Output the [x, y] coordinate of the center of the cell containing the given text.  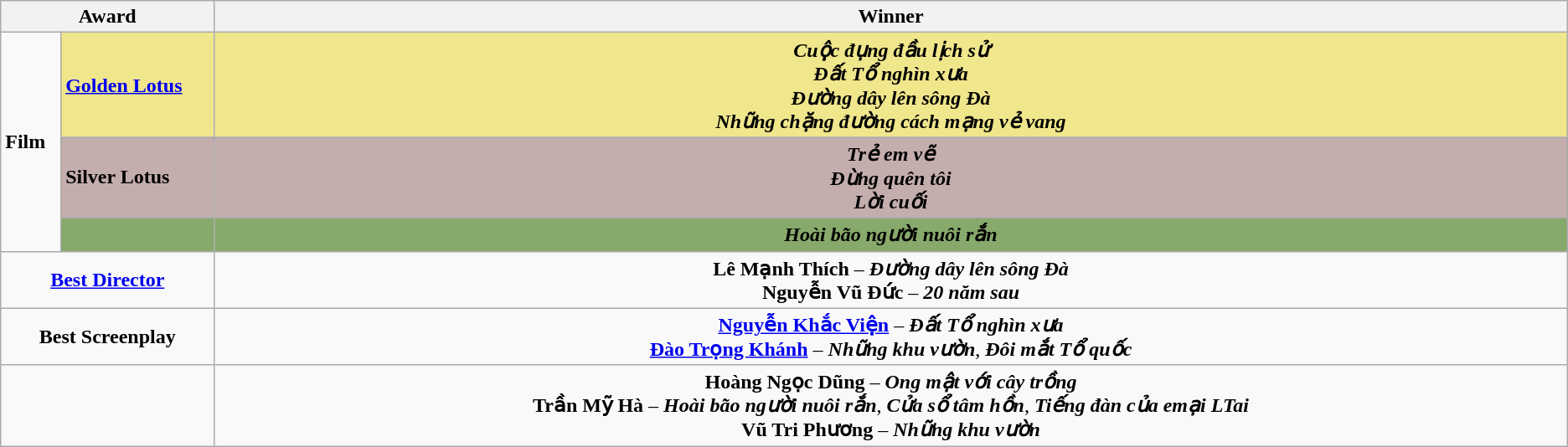
Best Screenplay [107, 337]
Film [31, 142]
Hoàng Ngọc Dũng – Ong mật với cây trồngTrần Mỹ Hà – Hoài bão người nuôi rắn, Cửa sổ tâm hồn, Tiếng đàn của emại LTaiVũ Tri Phương – Những khu vườn [891, 405]
Winner [891, 17]
Nguyễn Khắc Viện – Đất Tổ nghìn xưaĐào Trọng Khánh – Những khu vườn, Đôi mắt Tổ quốc [891, 337]
Hoài bão người nuôi rắn [891, 234]
Silver Lotus [137, 177]
Best Director [107, 280]
Award [107, 17]
Cuộc đụng đầu lịch sửĐất Tổ nghìn xưaĐường dây lên sông ĐàNhững chặng đường cách mạng vẻ vang [891, 85]
Trẻ em vẽĐừng quên tôiLời cuối [891, 177]
Lê Mạnh Thích – Đường dây lên sông Đà Nguyễn Vũ Đức – 20 năm sau [891, 280]
Golden Lotus [137, 85]
